For the text-containing cell, return its midpoint in [X, Y] coordinate format. 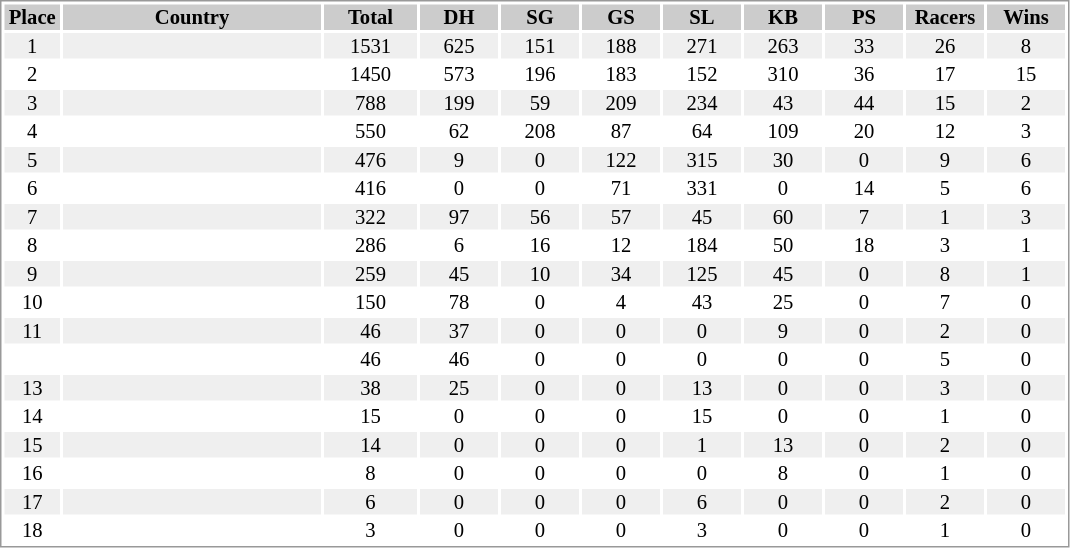
Total [370, 17]
209 [621, 103]
38 [370, 388]
151 [540, 46]
78 [459, 303]
20 [864, 131]
573 [459, 75]
SL [702, 17]
208 [540, 131]
234 [702, 103]
152 [702, 75]
Wins [1026, 17]
109 [783, 131]
788 [370, 103]
416 [370, 189]
122 [621, 160]
PS [864, 17]
26 [945, 46]
56 [540, 217]
150 [370, 303]
11 [32, 331]
322 [370, 217]
30 [783, 160]
64 [702, 131]
286 [370, 245]
62 [459, 131]
Racers [945, 17]
625 [459, 46]
125 [702, 274]
SG [540, 17]
188 [621, 46]
199 [459, 103]
Place [32, 17]
1450 [370, 75]
1531 [370, 46]
184 [702, 245]
57 [621, 217]
87 [621, 131]
196 [540, 75]
315 [702, 160]
50 [783, 245]
DH [459, 17]
33 [864, 46]
36 [864, 75]
271 [702, 46]
183 [621, 75]
59 [540, 103]
Country [192, 17]
263 [783, 46]
331 [702, 189]
259 [370, 274]
60 [783, 217]
550 [370, 131]
71 [621, 189]
37 [459, 331]
97 [459, 217]
310 [783, 75]
476 [370, 160]
KB [783, 17]
GS [621, 17]
44 [864, 103]
34 [621, 274]
